From the cell containing the given text, extract its center point as [x, y] coordinate. 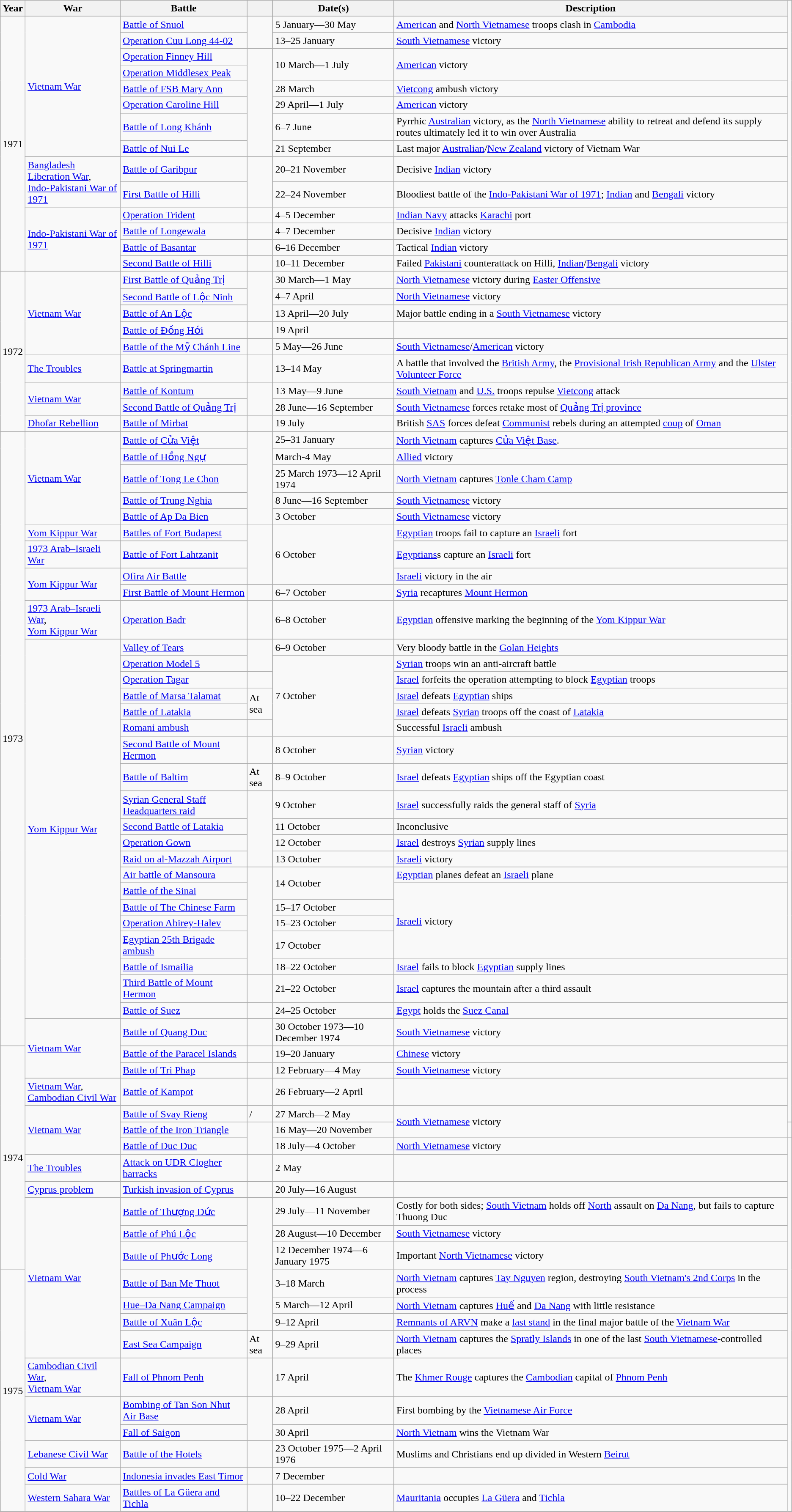
Second Battle of Latakia [184, 826]
Battles of La Güera and Tichla [184, 1498]
13 May—9 June [333, 390]
Battle of the Hotels [184, 1454]
Last major Australian/New Zealand victory of Vietnam War [591, 148]
Battle of Svay Rieng [184, 1114]
Battle of Marsa Talamat [184, 696]
9–29 April [333, 1344]
Battle at Springmartin [184, 369]
Successful Israeli ambush [591, 728]
Operation Cuu Long 44-02 [184, 41]
Cold War [73, 1476]
Turkish invasion of Cyprus [184, 1190]
29 April—1 July [333, 105]
4–7 December [333, 231]
Fall of Phnom Penh [184, 1378]
6–16 December [333, 247]
First Battle of Hilli [184, 195]
6–9 October [333, 648]
North Vietnam captures Huế and Da Nang with little resistance [591, 1305]
Raid on al-Mazzah Airport [184, 859]
Failed Pakistani counterattack on Hilli, Indian/Bengali victory [591, 263]
3 October [333, 516]
North Vietnam captures Cửa Việt Base. [591, 440]
South Vietnamese/American victory [591, 347]
North Vietnam captures Tonle Cham Camp [591, 479]
1973 Arab–Israeli War,Yom Kippur War [73, 620]
1973 Arab–Israeli War [73, 555]
26 February—2 April [333, 1092]
19 July [333, 423]
1974 [13, 1158]
Israel forfeits the operation attempting to block Egyptian troops [591, 680]
March-4 May [333, 457]
Israel successfully raids the general staff of Syria [591, 804]
Egypt holds the Suez Canal [591, 1010]
American and North Vietnamese troops clash in Cambodia [591, 25]
Operation Abirey-Halev [184, 923]
War [73, 8]
Operation Trident [184, 215]
British SAS forces defeat Communist rebels during an attempted coup of Oman [591, 423]
Valley of Tears [184, 648]
Battle of Suez [184, 1010]
South Vietnamese forces retake most of Quảng Trị province [591, 407]
Battle of Trung Nghia [184, 500]
1972 [13, 352]
19–20 January [333, 1054]
Battle of Kontum [184, 390]
Battle of Kampot [184, 1092]
First Battle of Quảng Trị [184, 280]
13 April—20 July [333, 313]
13–14 May [333, 369]
28 June—16 September [333, 407]
First bombing by the Vietnamese Air Force [591, 1411]
A battle that involved the British Army, the Provisional Irish Republican Army and the Ulster Volunteer Force [591, 369]
Date(s) [333, 8]
24–25 October [333, 1010]
Operation Finney Hill [184, 57]
Battle of Hồng Ngự [184, 457]
30 April [333, 1432]
Operation Badr [184, 620]
Battle of Cửa Việt [184, 440]
Bloodiest battle of the Indo-Pakistani War of 1971; Indian and Bengali victory [591, 195]
12 February—4 May [333, 1070]
Operation Gown [184, 842]
Description [591, 8]
Battle of Tri Phap [184, 1070]
5 March—12 April [333, 1305]
Israel destroys Syrian supply lines [591, 842]
Israel fails to block Egyptian supply lines [591, 967]
8–9 October [333, 777]
7 October [333, 696]
Battle of Basantar [184, 247]
12 December 1974—6 January 1975 [333, 1255]
Year [13, 8]
27 March—2 May [333, 1114]
Syrian troops win an anti-aircraft battle [591, 664]
Fall of Saigon [184, 1432]
30 October 1973—10 December 1974 [333, 1032]
Battle of Quang Duc [184, 1032]
Battle of The Chinese Farm [184, 907]
13–25 January [333, 41]
7 December [333, 1476]
3–18 March [333, 1283]
Hue–Da Nang Campaign [184, 1305]
19 April [333, 330]
25 March 1973—12 April 1974 [333, 479]
Battle of Xuân Lộc [184, 1322]
Battle of the Mỹ Chánh Line [184, 347]
Muslims and Christians end up divided in Western Beirut [591, 1454]
Costly for both sides; South Vietnam holds off North assault on Da Nang, but fails to capture Thuong Duc [591, 1211]
11 October [333, 826]
Israel defeats Syrian troops off the coast of Latakia [591, 712]
Battle of Longewala [184, 231]
Chinese victory [591, 1054]
14 October [333, 883]
1973 [13, 738]
Operation Middlesex Peak [184, 73]
4–7 April [333, 296]
Egyptian troops fail to capture an Israeli fort [591, 532]
21–22 October [333, 989]
Battles of Fort Budapest [184, 532]
12 October [333, 842]
20–21 November [333, 169]
Israeli victory in the air [591, 576]
Battle of Phước Long [184, 1255]
Second Battle of Hilli [184, 263]
15–17 October [333, 907]
6–7 June [333, 127]
Air battle of Mansoura [184, 875]
Battle of the Sinai [184, 891]
Battle of Ban Me Thuot [184, 1283]
22–24 November [333, 195]
4–5 December [333, 215]
16 May—20 November [333, 1130]
Battle of Fort Lahtzanit [184, 555]
29 July—11 November [333, 1211]
South Vietnam and U.S. troops repulse Vietcong attack [591, 390]
6 October [333, 554]
Very bloody battle in the Golan Heights [591, 648]
Western Sahara War [73, 1498]
Battle of An Lộc [184, 313]
Operation Caroline Hill [184, 105]
10 March—1 July [333, 65]
North Vietnamese victory during Easter Offensive [591, 280]
Battle of Latakia [184, 712]
20 July—16 August [333, 1190]
Syria recaptures Mount Hermon [591, 593]
Second Battle of Quảng Trị [184, 407]
1971 [13, 144]
28 August—10 December [333, 1234]
Second Battle of Mount Hermon [184, 749]
Syrian General Staff Headquarters raid [184, 804]
Egyptian 25th Brigade ambush [184, 945]
Battle of the Iron Triangle [184, 1130]
Vietcong ambush victory [591, 89]
Romani ambush [184, 728]
Allied victory [591, 457]
28 March [333, 89]
Pyrrhic Australian victory, as the North Vietnamese ability to retreat and defend its supply routes ultimately led it to win over Australia [591, 127]
Indo-Pakistani War of 1971 [73, 239]
Attack on UDR Clogher barracks [184, 1167]
17 October [333, 945]
Lebanese Civil War [73, 1454]
Third Battle of Mount Hermon [184, 989]
8 June—16 September [333, 500]
Battle of Thượng Ðức [184, 1211]
15–23 October [333, 923]
9 October [333, 804]
Egyptian offensive marking the beginning of the Yom Kippur War [591, 620]
Israel defeats Egyptian ships off the Egyptian coast [591, 777]
Battle of the Paracel Islands [184, 1054]
10–22 December [333, 1498]
Indonesia invades East Timor [184, 1476]
Battle of Tong Le Chon [184, 479]
28 April [333, 1411]
6–8 October [333, 620]
Battle of Phú Lộc [184, 1234]
Bombing of Tan Son Nhut Air Base [184, 1411]
2 May [333, 1167]
21 September [333, 148]
Battle of Baltim [184, 777]
Battle of FSB Mary Ann [184, 89]
Battle of Ap Da Bien [184, 516]
Important North Vietnamese victory [591, 1255]
30 March—1 May [333, 280]
/ [260, 1114]
Battle of Long Khánh [184, 127]
First Battle of Mount Hermon [184, 593]
Israel defeats Egyptian ships [591, 696]
Operation Model 5 [184, 664]
Ofira Air Battle [184, 576]
North Vietnam captures the Spratly Islands in one of the last South Vietnamese-controlled places [591, 1344]
Cambodian Civil War,Vietnam War [73, 1378]
9–12 April [333, 1322]
18 July—4 October [333, 1146]
Dhofar Rebellion [73, 423]
10–11 December [333, 263]
25–31 January [333, 440]
23 October 1975—2 April 1976 [333, 1454]
Vietnam War,Cambodian Civil War [73, 1092]
6–7 October [333, 593]
1975 [13, 1391]
5 May—26 June [333, 347]
The Khmer Rouge captures the Cambodian capital of Phnom Penh [591, 1378]
18–22 October [333, 967]
Major battle ending in a South Vietnamese victory [591, 313]
Remnants of ARVN make a last stand in the final major battle of the Vietnam War [591, 1322]
Operation Tagar [184, 680]
Battle [184, 8]
Syrian victory [591, 749]
North Vietnam wins the Vietnam War [591, 1432]
Battle of Snuol [184, 25]
North Vietnam captures Tay Nguyen region, destroying South Vietnam's 2nd Corps in the process [591, 1283]
Indian Navy attacks Karachi port [591, 215]
Battle of Garibpur [184, 169]
17 April [333, 1378]
Bangladesh Liberation War,Indo-Pakistani War of 1971 [73, 182]
Battle of Mirbat [184, 423]
East Sea Campaign [184, 1344]
Battle of Duc Duc [184, 1146]
Battle of Ismailia [184, 967]
Egyptian planes defeat an Israeli plane [591, 875]
Battle of Nui Le [184, 148]
Cyprus problem [73, 1190]
Egyptianss capture an Israeli fort [591, 555]
5 January—30 May [333, 25]
8 October [333, 749]
Mauritania occupies La Güera and Tichla [591, 1498]
13 October [333, 859]
Inconclusive [591, 826]
Israel captures the mountain after a third assault [591, 989]
Tactical Indian victory [591, 247]
Second Battle of Lộc Ninh [184, 296]
Battle of Đồng Hới [184, 330]
